Pinpoint the cell where the given text exists, returning its (x, y) midpoint coordinate. 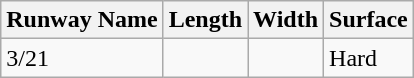
Hard (369, 58)
Surface (369, 20)
Length (205, 20)
Runway Name (82, 20)
Width (286, 20)
3/21 (82, 58)
